Find where the given text appears and provide that cell's center as (X, Y) coordinate. 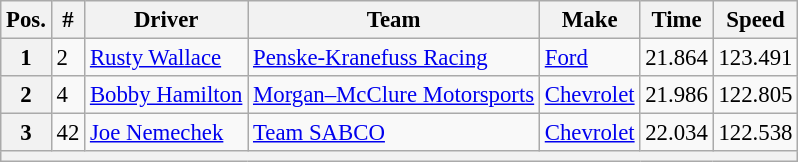
Team (394, 20)
22.034 (676, 133)
Joe Nemechek (166, 133)
122.538 (756, 133)
Team SABCO (394, 133)
1 (26, 58)
Speed (756, 20)
4 (68, 95)
Pos. (26, 20)
Penske-Kranefuss Racing (394, 58)
Rusty Wallace (166, 58)
Bobby Hamilton (166, 95)
Ford (589, 58)
Driver (166, 20)
Time (676, 20)
Morgan–McClure Motorsports (394, 95)
123.491 (756, 58)
3 (26, 133)
21.864 (676, 58)
122.805 (756, 95)
21.986 (676, 95)
42 (68, 133)
# (68, 20)
Make (589, 20)
